For the text-containing cell, return its midpoint in (X, Y) coordinate format. 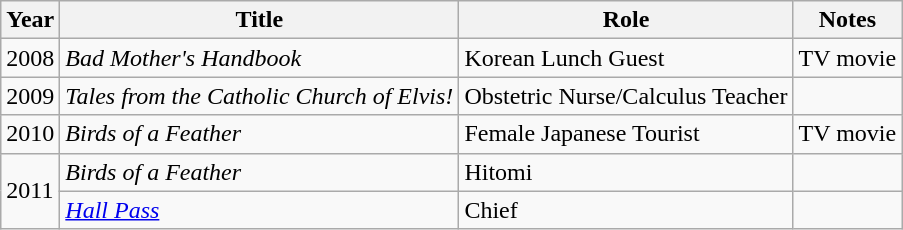
2010 (30, 134)
2011 (30, 191)
2008 (30, 58)
Bad Mother's Handbook (260, 58)
Title (260, 20)
2009 (30, 96)
Korean Lunch Guest (626, 58)
Female Japanese Tourist (626, 134)
Obstetric Nurse/Calculus Teacher (626, 96)
Year (30, 20)
Chief (626, 210)
Notes (848, 20)
Hall Pass (260, 210)
Role (626, 20)
Tales from the Catholic Church of Elvis! (260, 96)
Hitomi (626, 172)
